For the text-containing cell, return its midpoint in (x, y) coordinate format. 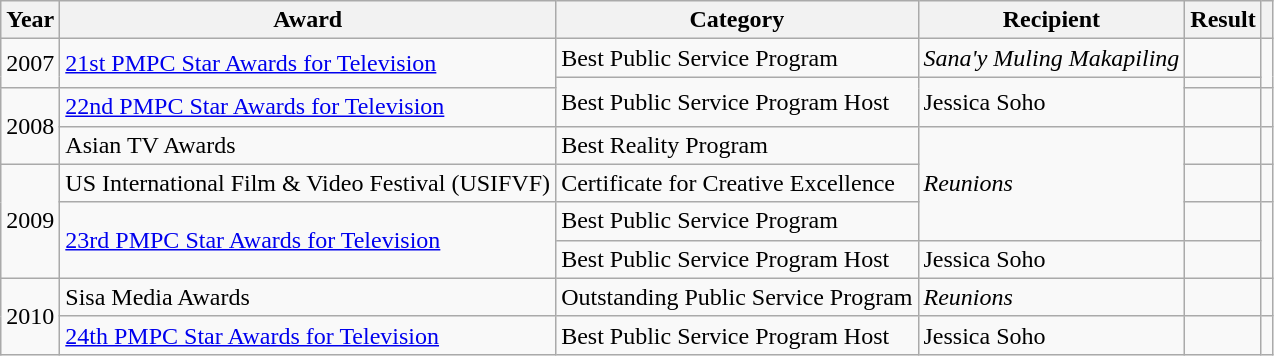
Sana'y Muling Makapiling (1052, 58)
23rd PMPC Star Awards for Television (308, 240)
Sisa Media Awards (308, 297)
Asian TV Awards (308, 145)
2009 (30, 221)
Award (308, 20)
2008 (30, 126)
Recipient (1052, 20)
Certificate for Creative Excellence (737, 183)
21st PMPC Star Awards for Television (308, 64)
Result (1223, 20)
Category (737, 20)
24th PMPC Star Awards for Television (308, 335)
Best Reality Program (737, 145)
22nd PMPC Star Awards for Television (308, 107)
Outstanding Public Service Program (737, 297)
Year (30, 20)
US International Film & Video Festival (USIFVF) (308, 183)
2010 (30, 316)
2007 (30, 64)
